Output the (X, Y) coordinate of the center of the cell containing the given text.  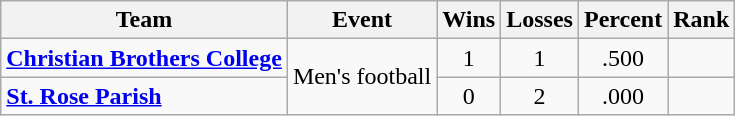
Team (144, 20)
Wins (469, 20)
.500 (622, 58)
Christian Brothers College (144, 58)
St. Rose Parish (144, 96)
Men's football (362, 77)
Losses (540, 20)
Event (362, 20)
.000 (622, 96)
Percent (622, 20)
Rank (702, 20)
0 (469, 96)
2 (540, 96)
